Extract the [X, Y] coordinate from the center of the cell holding the provided text.  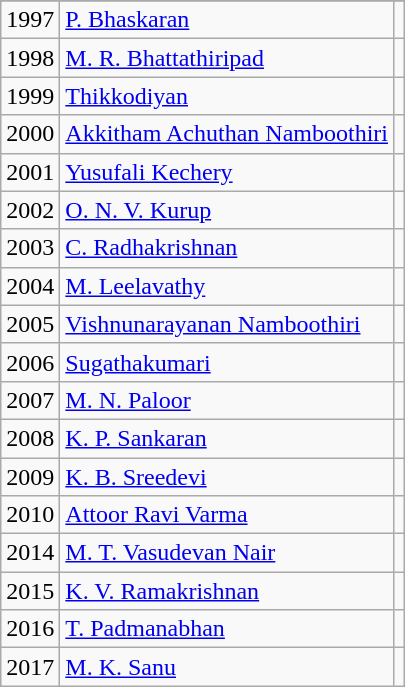
T. Padmanabhan [227, 629]
2005 [30, 324]
M. Leelavathy [227, 286]
2008 [30, 438]
Thikkodiyan [227, 96]
K. B. Sreedevi [227, 477]
2007 [30, 400]
1997 [30, 20]
M. R. Bhattathiripad [227, 58]
M. T. Vasudevan Nair [227, 553]
Yusufali Kechery [227, 172]
2010 [30, 515]
2000 [30, 134]
2015 [30, 591]
Sugathakumari [227, 362]
2006 [30, 362]
P. Bhaskaran [227, 20]
2009 [30, 477]
1998 [30, 58]
K. P. Sankaran [227, 438]
Vishnunarayanan Namboothiri [227, 324]
2016 [30, 629]
2002 [30, 210]
2014 [30, 553]
M. N. Paloor [227, 400]
C. Radhakrishnan [227, 248]
Akkitham Achuthan Namboothiri [227, 134]
1999 [30, 96]
2004 [30, 286]
Attoor Ravi Varma [227, 515]
2003 [30, 248]
M. K. Sanu [227, 667]
K. V. Ramakrishnan [227, 591]
2017 [30, 667]
2001 [30, 172]
O. N. V. Kurup [227, 210]
